Output the (X, Y) coordinate of the center of the cell containing the given text.  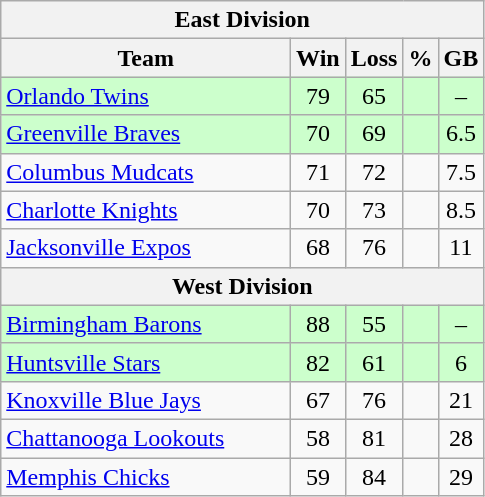
81 (374, 438)
8.5 (461, 210)
East Division (242, 20)
% (420, 58)
79 (318, 96)
11 (461, 248)
68 (318, 248)
Orlando Twins (146, 96)
Knoxville Blue Jays (146, 400)
58 (318, 438)
71 (318, 172)
82 (318, 362)
28 (461, 438)
7.5 (461, 172)
65 (374, 96)
Huntsville Stars (146, 362)
Jacksonville Expos (146, 248)
Birmingham Barons (146, 324)
Columbus Mudcats (146, 172)
Memphis Chicks (146, 477)
Loss (374, 58)
67 (318, 400)
21 (461, 400)
Team (146, 58)
69 (374, 134)
6 (461, 362)
Win (318, 58)
29 (461, 477)
84 (374, 477)
73 (374, 210)
Chattanooga Lookouts (146, 438)
Greenville Braves (146, 134)
West Division (242, 286)
Charlotte Knights (146, 210)
72 (374, 172)
59 (318, 477)
88 (318, 324)
61 (374, 362)
55 (374, 324)
6.5 (461, 134)
GB (461, 58)
